Capture the cell that displays the provided text and extract its [X, Y] central coordinate. 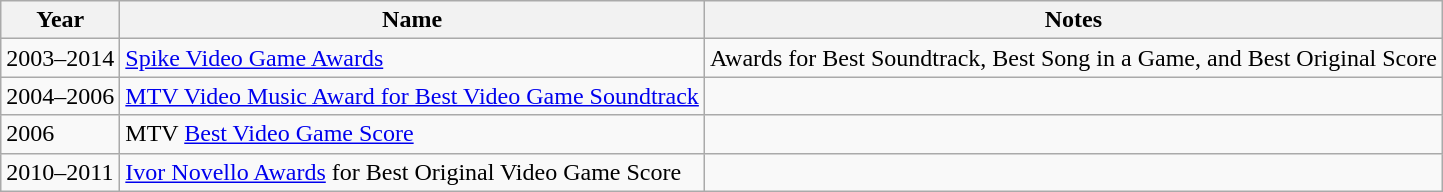
MTV Best Video Game Score [412, 134]
2006 [60, 134]
Name [412, 20]
Spike Video Game Awards [412, 58]
MTV Video Music Award for Best Video Game Soundtrack [412, 96]
Awards for Best Soundtrack, Best Song in a Game, and Best Original Score [1073, 58]
Year [60, 20]
2003–2014 [60, 58]
Notes [1073, 20]
Ivor Novello Awards for Best Original Video Game Score [412, 172]
2010–2011 [60, 172]
2004–2006 [60, 96]
